Identify which cell holds the provided text, then report its [x, y] central coordinate. 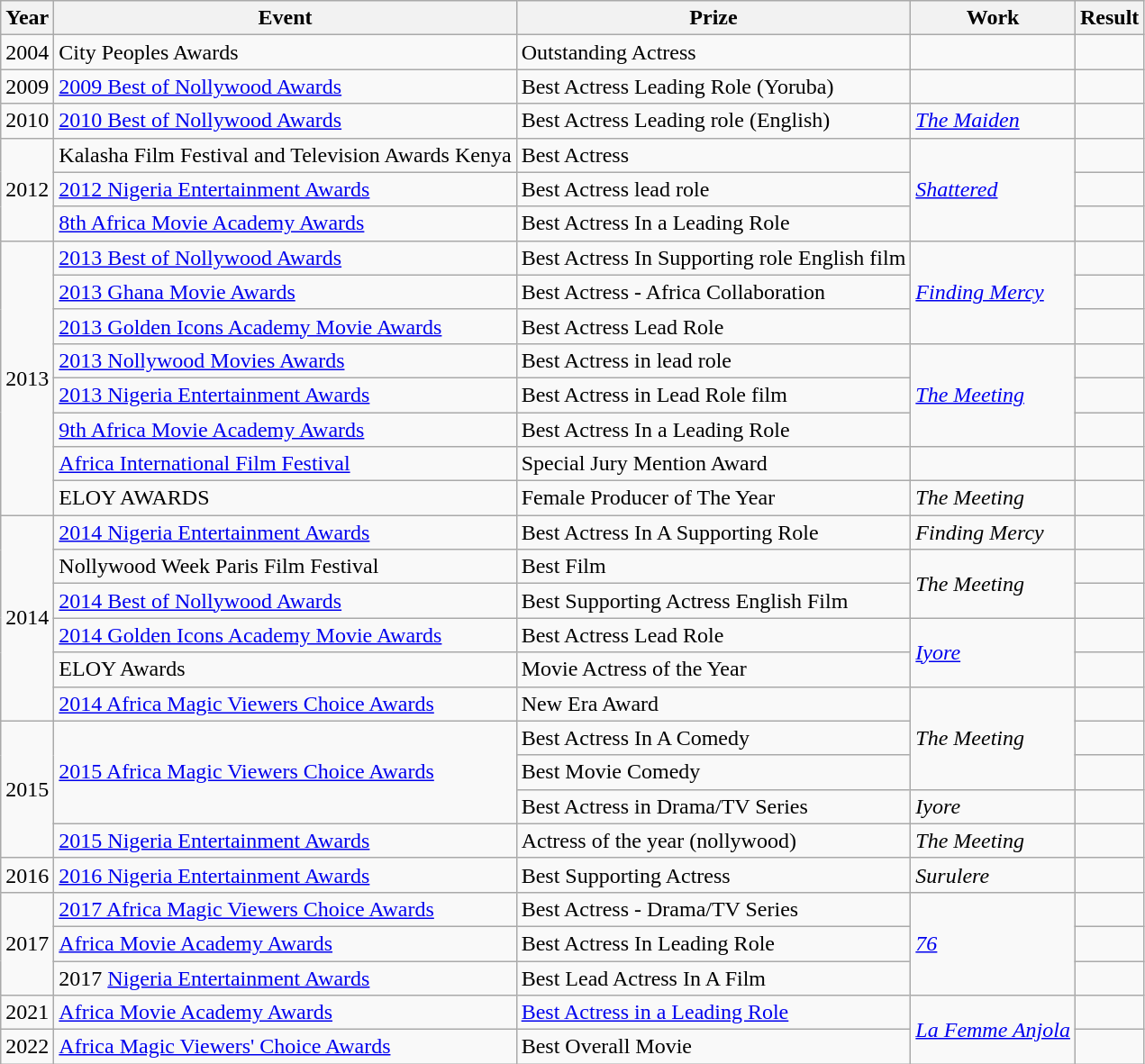
ELOY AWARDS [285, 498]
2004 [27, 52]
Best Supporting Actress English Film [713, 601]
Best Actress in a Leading Role [713, 1013]
2015 Nigeria Entertainment Awards [285, 841]
2016 [27, 875]
Best Actress in Lead Role film [713, 395]
2016 Nigeria Entertainment Awards [285, 875]
Best Lead Actress In A Film [713, 978]
Best Actress In Leading Role [713, 943]
2014 Africa Magic Viewers Choice Awards [285, 704]
Best Actress - Africa Collaboration [713, 292]
Best Actress in lead role [713, 360]
Outstanding Actress [713, 52]
Best Actress lead role [713, 189]
2015 [27, 789]
Female Producer of The Year [713, 498]
2021 [27, 1013]
2013 Ghana Movie Awards [285, 292]
2015 Africa Magic Viewers Choice Awards [285, 772]
Surulere [993, 875]
Africa Magic Viewers' Choice Awards [285, 1047]
Event [285, 18]
Work [993, 18]
2010 Best of Nollywood Awards [285, 121]
Best Actress Leading role (English) [713, 121]
Best Actress In Supporting role English film [713, 258]
2012 Nigeria Entertainment Awards [285, 189]
2017 Nigeria Entertainment Awards [285, 978]
Kalasha Film Festival and Television Awards Kenya [285, 155]
La Femme Anjola [993, 1030]
2017 Africa Magic Viewers Choice Awards [285, 909]
ELOY Awards [285, 669]
Special Jury Mention Award [713, 464]
Best Film [713, 567]
Best Actress in Drama/TV Series [713, 806]
2009 [27, 86]
76 [993, 943]
Best Actress In A Supporting Role [713, 532]
City Peoples Awards [285, 52]
Africa International Film Festival [285, 464]
New Era Award [713, 704]
Best Actress Leading Role (Yoruba) [713, 86]
9th Africa Movie Academy Awards [285, 430]
2014 Nigeria Entertainment Awards [285, 532]
2013 Best of Nollywood Awards [285, 258]
Best Supporting Actress [713, 875]
Actress of the year (nollywood) [713, 841]
The Maiden [993, 121]
Movie Actress of the Year [713, 669]
2013 Nollywood Movies Awards [285, 360]
2014 [27, 618]
Best Overall Movie [713, 1047]
2014 Best of Nollywood Awards [285, 601]
2009 Best of Nollywood Awards [285, 86]
2013 Nigeria Entertainment Awards [285, 395]
Best Actress [713, 155]
Best Actress - Drama/TV Series [713, 909]
2014 Golden Icons Academy Movie Awards [285, 635]
Year [27, 18]
Prize [713, 18]
2012 [27, 189]
Best Movie Comedy [713, 772]
2017 [27, 943]
2013 Golden Icons Academy Movie Awards [285, 326]
Result [1109, 18]
2010 [27, 121]
Nollywood Week Paris Film Festival [285, 567]
2022 [27, 1047]
8th Africa Movie Academy Awards [285, 223]
Shattered [993, 189]
2013 [27, 377]
Best Actress In A Comedy [713, 738]
